Search for the cell housing the specified text and yield its [X, Y] center coordinate. 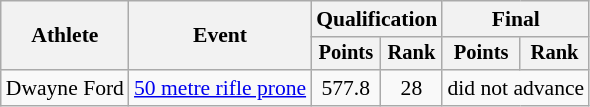
Event [220, 36]
Dwayne Ford [65, 88]
Qualification [376, 19]
50 metre rifle prone [220, 88]
Athlete [65, 36]
Final [516, 19]
577.8 [346, 88]
28 [411, 88]
did not advance [516, 88]
